Identify which cell holds the provided text, then report its [X, Y] central coordinate. 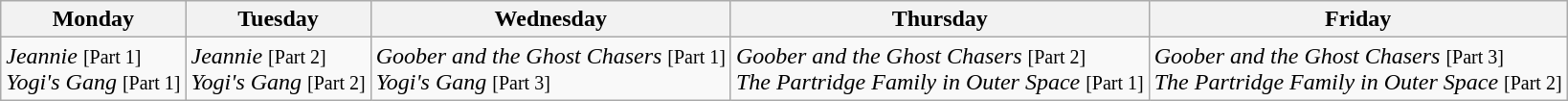
Thursday [940, 19]
Tuesday [278, 19]
Jeannie [Part 1]Yogi's Gang [Part 1] [94, 69]
Goober and the Ghost Chasers [Part 3]The Partridge Family in Outer Space [Part 2] [1357, 69]
Goober and the Ghost Chasers [Part 2]The Partridge Family in Outer Space [Part 1] [940, 69]
Wednesday [550, 19]
Jeannie [Part 2]Yogi's Gang [Part 2] [278, 69]
Goober and the Ghost Chasers [Part 1]Yogi's Gang [Part 3] [550, 69]
Monday [94, 19]
Friday [1357, 19]
